Search for the cell housing the specified text and yield its (X, Y) center coordinate. 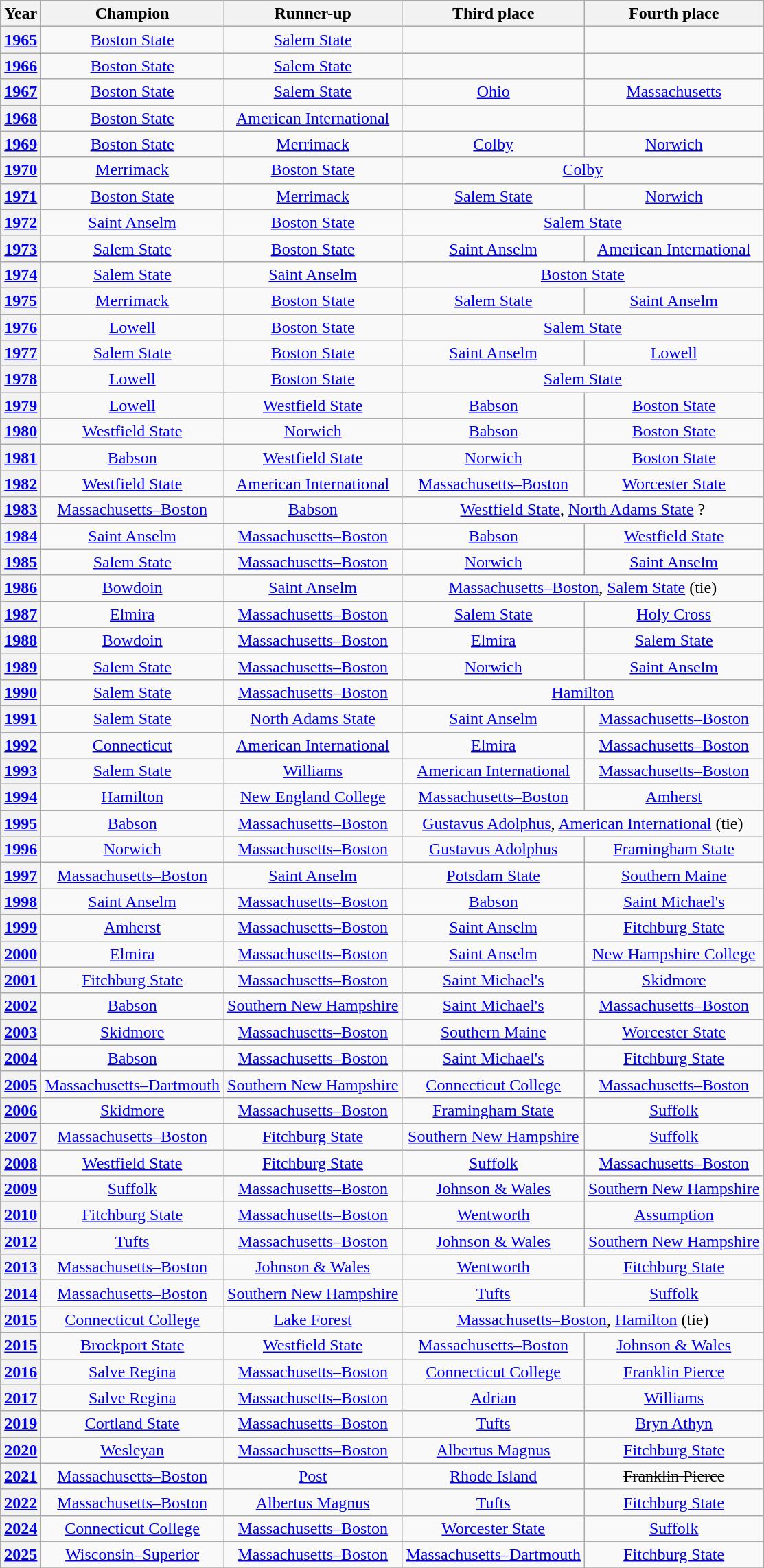
Gustavus Adolphus (494, 850)
1988 (21, 640)
Third place (494, 14)
Ohio (494, 92)
2010 (21, 1215)
Assumption (674, 1215)
2009 (21, 1189)
1990 (21, 692)
2024 (21, 1528)
Brockport State (132, 1346)
1984 (21, 536)
1975 (21, 301)
2008 (21, 1163)
1981 (21, 458)
1977 (21, 353)
1989 (21, 666)
Wesleyan (132, 1450)
2000 (21, 954)
1991 (21, 718)
Bryn Athyn (674, 1424)
1999 (21, 928)
1983 (21, 510)
2006 (21, 1110)
Massachusetts–Boston, Hamilton (tie) (583, 1320)
1966 (21, 66)
Gustavus Adolphus, American International (tie) (583, 823)
1972 (21, 222)
2025 (21, 1554)
1993 (21, 771)
2013 (21, 1267)
Westfield State, North Adams State ? (583, 510)
1973 (21, 248)
New England College (313, 797)
1994 (21, 797)
1986 (21, 588)
2021 (21, 1476)
Year (21, 14)
Holy Cross (674, 614)
1982 (21, 484)
2019 (21, 1424)
1979 (21, 406)
Champion (132, 14)
Massachusetts (674, 92)
2005 (21, 1084)
2016 (21, 1372)
Adrian (494, 1398)
2020 (21, 1450)
New Hampshire College (674, 954)
1980 (21, 432)
2004 (21, 1058)
1978 (21, 379)
1998 (21, 902)
1965 (21, 40)
1971 (21, 196)
1996 (21, 850)
Connecticut (132, 745)
1967 (21, 92)
2002 (21, 1006)
North Adams State (313, 718)
2003 (21, 1032)
1974 (21, 274)
1992 (21, 745)
Potsdam State (494, 876)
1976 (21, 327)
1995 (21, 823)
2014 (21, 1294)
2001 (21, 980)
Cortland State (132, 1424)
1968 (21, 118)
2007 (21, 1136)
2012 (21, 1241)
Massachusetts–Boston, Salem State (tie) (583, 588)
Fourth place (674, 14)
2022 (21, 1502)
1987 (21, 614)
Wisconsin–Superior (132, 1554)
1997 (21, 876)
Rhode Island (494, 1476)
1969 (21, 144)
2017 (21, 1398)
Lake Forest (313, 1320)
1970 (21, 170)
1985 (21, 562)
Post (313, 1476)
Runner-up (313, 14)
